For the text-containing cell, return its midpoint in [X, Y] coordinate format. 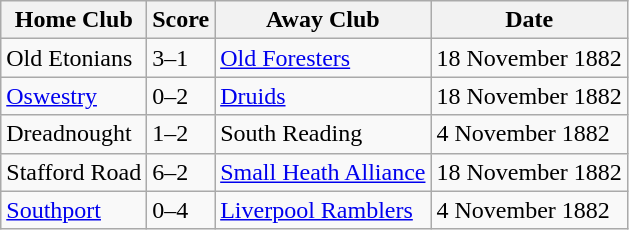
Druids [323, 96]
Oswestry [74, 96]
Old Foresters [323, 58]
0–2 [181, 96]
Dreadnought [74, 134]
Away Club [323, 20]
0–4 [181, 210]
Home Club [74, 20]
1–2 [181, 134]
3–1 [181, 58]
Stafford Road [74, 172]
Old Etonians [74, 58]
Liverpool Ramblers [323, 210]
South Reading [323, 134]
Small Heath Alliance [323, 172]
6–2 [181, 172]
Date [529, 20]
Southport [74, 210]
Score [181, 20]
